Output the (x, y) coordinate of the center of the cell containing the given text.  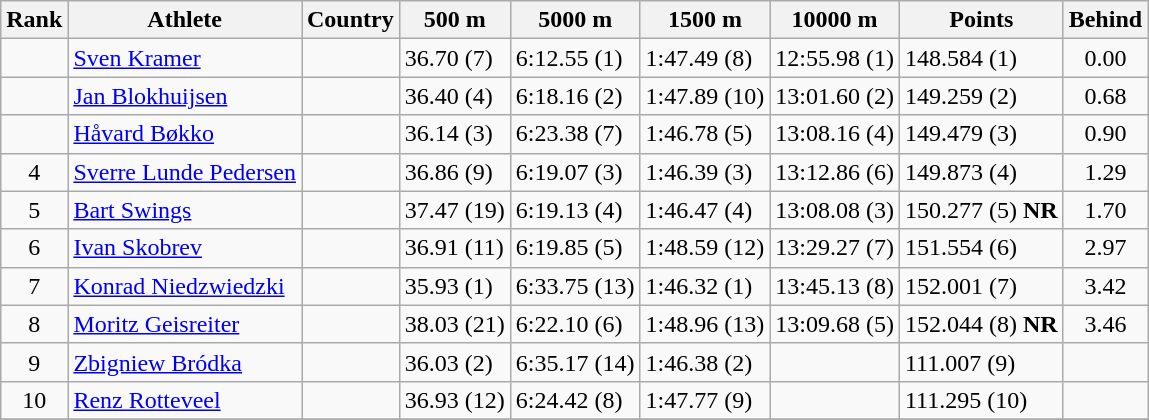
13:12.86 (6) (835, 172)
Rank (34, 20)
152.044 (8) NR (981, 324)
Renz Rotteveel (185, 400)
Konrad Niedzwiedzki (185, 286)
12:55.98 (1) (835, 58)
5000 m (575, 20)
Zbigniew Bródka (185, 362)
36.40 (4) (454, 96)
Bart Swings (185, 210)
6:18.16 (2) (575, 96)
7 (34, 286)
1500 m (705, 20)
1:48.96 (13) (705, 324)
13:45.13 (8) (835, 286)
6:19.07 (3) (575, 172)
36.70 (7) (454, 58)
149.873 (4) (981, 172)
5 (34, 210)
111.007 (9) (981, 362)
8 (34, 324)
1.70 (1105, 210)
6:19.13 (4) (575, 210)
1:46.39 (3) (705, 172)
36.91 (11) (454, 248)
Country (351, 20)
10 (34, 400)
3.42 (1105, 286)
1:47.77 (9) (705, 400)
500 m (454, 20)
1:46.38 (2) (705, 362)
Håvard Bøkko (185, 134)
13:08.08 (3) (835, 210)
3.46 (1105, 324)
38.03 (21) (454, 324)
6:22.10 (6) (575, 324)
1:46.47 (4) (705, 210)
1:46.78 (5) (705, 134)
Points (981, 20)
13:01.60 (2) (835, 96)
152.001 (7) (981, 286)
1.29 (1105, 172)
6:23.38 (7) (575, 134)
151.554 (6) (981, 248)
6 (34, 248)
Ivan Skobrev (185, 248)
1:46.32 (1) (705, 286)
6:19.85 (5) (575, 248)
6:24.42 (8) (575, 400)
Athlete (185, 20)
1:48.59 (12) (705, 248)
4 (34, 172)
Sverre Lunde Pedersen (185, 172)
36.86 (9) (454, 172)
36.14 (3) (454, 134)
6:33.75 (13) (575, 286)
9 (34, 362)
13:08.16 (4) (835, 134)
13:09.68 (5) (835, 324)
36.03 (2) (454, 362)
150.277 (5) NR (981, 210)
149.259 (2) (981, 96)
6:12.55 (1) (575, 58)
Sven Kramer (185, 58)
10000 m (835, 20)
149.479 (3) (981, 134)
6:35.17 (14) (575, 362)
0.68 (1105, 96)
111.295 (10) (981, 400)
Moritz Geisreiter (185, 324)
Jan Blokhuijsen (185, 96)
0.00 (1105, 58)
37.47 (19) (454, 210)
1:47.89 (10) (705, 96)
148.584 (1) (981, 58)
1:47.49 (8) (705, 58)
0.90 (1105, 134)
13:29.27 (7) (835, 248)
2.97 (1105, 248)
Behind (1105, 20)
36.93 (12) (454, 400)
35.93 (1) (454, 286)
